Scan for the cell matching the given text and deliver its (X, Y) coordinate at center. 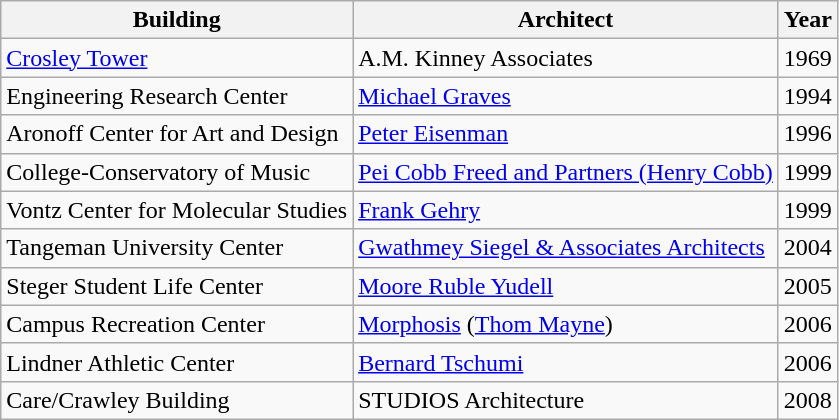
Lindner Athletic Center (177, 362)
Campus Recreation Center (177, 324)
Bernard Tschumi (566, 362)
2005 (808, 286)
Tangeman University Center (177, 248)
1996 (808, 134)
STUDIOS Architecture (566, 400)
Vontz Center for Molecular Studies (177, 210)
Frank Gehry (566, 210)
Peter Eisenman (566, 134)
Steger Student Life Center (177, 286)
Pei Cobb Freed and Partners (Henry Cobb) (566, 172)
Morphosis (Thom Mayne) (566, 324)
Architect (566, 20)
Aronoff Center for Art and Design (177, 134)
2008 (808, 400)
1994 (808, 96)
2004 (808, 248)
A.M. Kinney Associates (566, 58)
Engineering Research Center (177, 96)
College-Conservatory of Music (177, 172)
Care/Crawley Building (177, 400)
Michael Graves (566, 96)
Crosley Tower (177, 58)
Year (808, 20)
Building (177, 20)
Gwathmey Siegel & Associates Architects (566, 248)
1969 (808, 58)
Moore Ruble Yudell (566, 286)
